Provide the (x, y) coordinate of the cell's center where the given text is located.  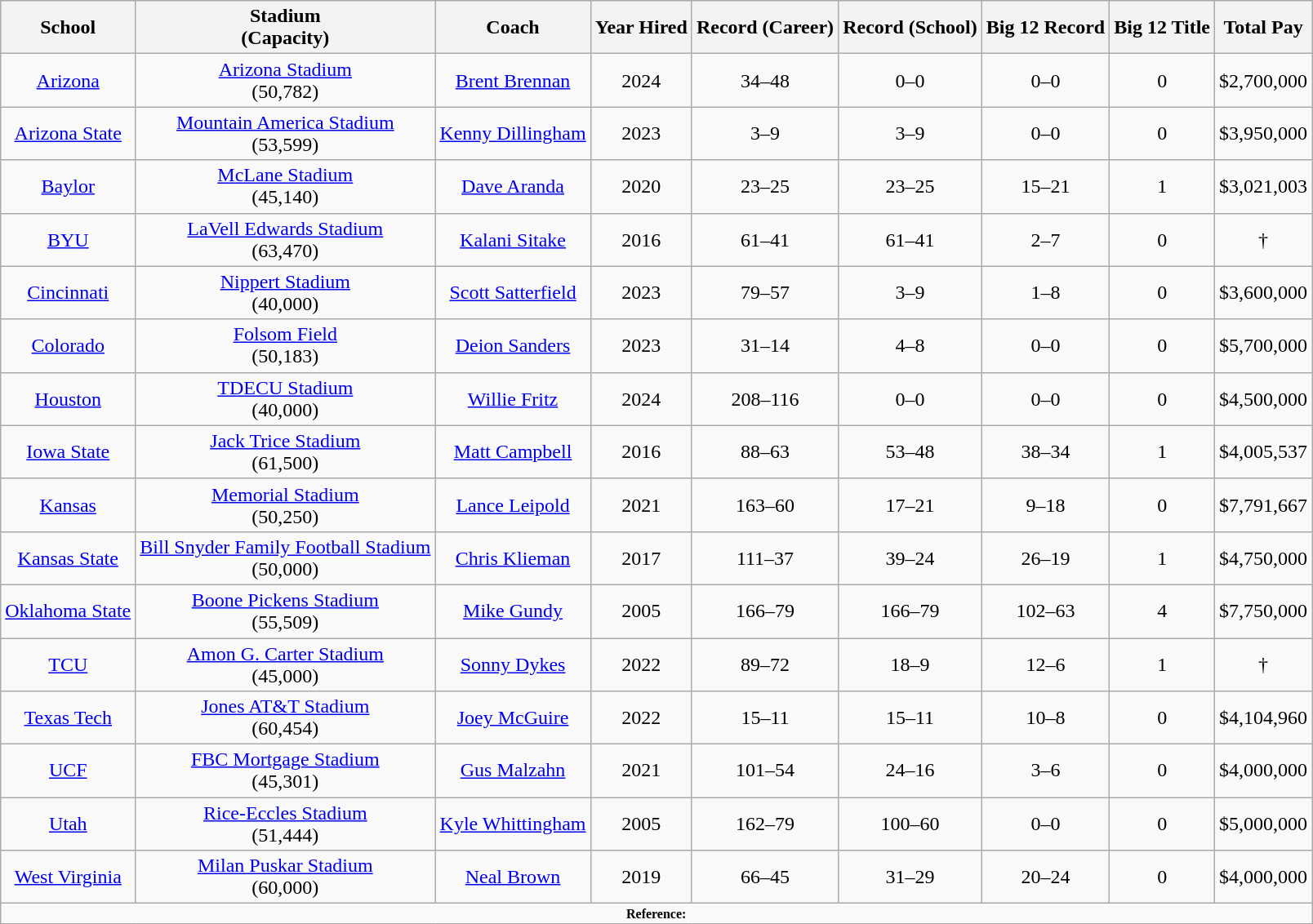
Oklahoma State (69, 611)
Chris Klieman (513, 558)
West Virginia (69, 877)
17–21 (910, 504)
Baylor (69, 186)
School (69, 28)
$4,005,537 (1264, 452)
Kenny Dillingham (513, 134)
Milan Puskar Stadium(60,000) (286, 877)
Bill Snyder Family Football Stadium(50,000) (286, 558)
4–8 (910, 346)
Kansas (69, 504)
Reference: (656, 913)
Amon G. Carter Stadium(45,000) (286, 664)
3–6 (1045, 771)
20–24 (1045, 877)
Jones AT&T Stadium(60,454) (286, 718)
10–8 (1045, 718)
15–21 (1045, 186)
31–29 (910, 877)
66–45 (764, 877)
Kyle Whittingham (513, 824)
2017 (641, 558)
Willie Fritz (513, 398)
$7,750,000 (1264, 611)
Big 12 Record (1045, 28)
TDECU Stadium(40,000) (286, 398)
Arizona (69, 80)
Gus Malzahn (513, 771)
163–60 (764, 504)
89–72 (764, 664)
4 (1163, 611)
88–63 (764, 452)
Matt Campbell (513, 452)
$5,700,000 (1264, 346)
2019 (641, 877)
102–63 (1045, 611)
Dave Aranda (513, 186)
Neal Brown (513, 877)
12–6 (1045, 664)
UCF (69, 771)
$7,791,667 (1264, 504)
Big 12 Title (1163, 28)
79–57 (764, 292)
$4,500,000 (1264, 398)
$4,104,960 (1264, 718)
$5,000,000 (1264, 824)
Utah (69, 824)
Mike Gundy (513, 611)
Boone Pickens Stadium(55,509) (286, 611)
208–116 (764, 398)
2020 (641, 186)
111–37 (764, 558)
100–60 (910, 824)
Record (School) (910, 28)
18–9 (910, 664)
24–16 (910, 771)
TCU (69, 664)
Lance Leipold (513, 504)
Joey McGuire (513, 718)
LaVell Edwards Stadium(63,470) (286, 240)
Coach (513, 28)
Memorial Stadium(50,250) (286, 504)
Rice-Eccles Stadium(51,444) (286, 824)
$3,021,003 (1264, 186)
$4,750,000 (1264, 558)
Houston (69, 398)
Arizona State (69, 134)
101–54 (764, 771)
Record (Career) (764, 28)
Texas Tech (69, 718)
BYU (69, 240)
Kalani Sitake (513, 240)
Stadium(Capacity) (286, 28)
McLane Stadium(45,140) (286, 186)
Kansas State (69, 558)
Nippert Stadium(40,000) (286, 292)
Mountain America Stadium(53,599) (286, 134)
Sonny Dykes (513, 664)
1–8 (1045, 292)
39–24 (910, 558)
34–48 (764, 80)
26–19 (1045, 558)
$3,950,000 (1264, 134)
Total Pay (1264, 28)
Brent Brennan (513, 80)
FBC Mortgage Stadium(45,301) (286, 771)
Year Hired (641, 28)
Jack Trice Stadium(61,500) (286, 452)
53–48 (910, 452)
Arizona Stadium(50,782) (286, 80)
$2,700,000 (1264, 80)
9–18 (1045, 504)
2–7 (1045, 240)
38–34 (1045, 452)
Deion Sanders (513, 346)
Scott Satterfield (513, 292)
31–14 (764, 346)
Colorado (69, 346)
$3,600,000 (1264, 292)
162–79 (764, 824)
Cincinnati (69, 292)
Iowa State (69, 452)
Folsom Field(50,183) (286, 346)
